Locate the cell with the specified text and output its [X, Y] center coordinate. 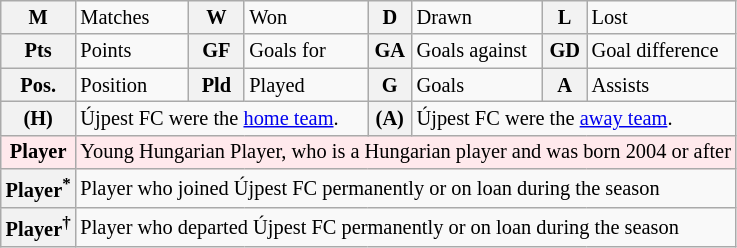
Pos. [38, 85]
Player who departed Újpest FC permanently or on loan during the season [406, 228]
Player* [38, 188]
Újpest FC were the home team. [222, 118]
Player† [38, 228]
L [565, 17]
Goals against [478, 51]
Goals [478, 85]
Assists [662, 85]
Played [306, 85]
M [38, 17]
GF [216, 51]
Young Hungarian Player, who is a Hungarian player and was born 2004 or after [406, 152]
Won [306, 17]
G [390, 85]
Goals for [306, 51]
D [390, 17]
Position [132, 85]
Drawn [478, 17]
(A) [390, 118]
GA [390, 51]
W [216, 17]
Lost [662, 17]
Pld [216, 85]
A [565, 85]
Újpest FC were the away team. [574, 118]
GD [565, 51]
Points [132, 51]
Player who joined Újpest FC permanently or on loan during the season [406, 188]
Player [38, 152]
(H) [38, 118]
Matches [132, 17]
Goal difference [662, 51]
Pts [38, 51]
